Detect which cell encompasses the target text, then output its [x, y] center coordinate. 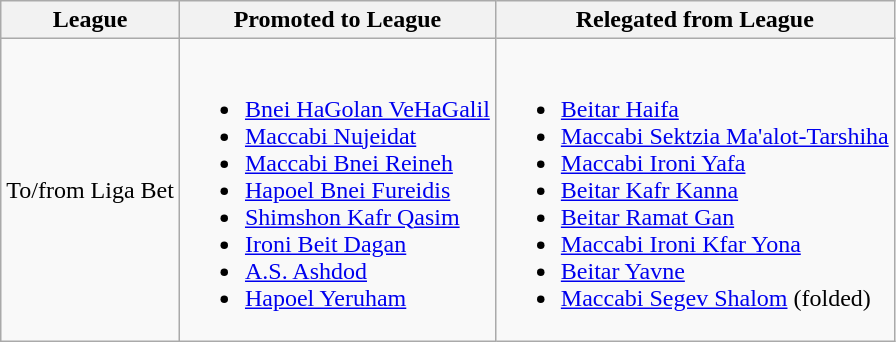
League [90, 20]
Bnei HaGolan VeHaGalilMaccabi NujeidatMaccabi Bnei ReinehHapoel Bnei FureidisShimshon Kafr QasimIroni Beit DaganA.S. AshdodHapoel Yeruham [337, 190]
To/from Liga Bet [90, 190]
Relegated from League [694, 20]
Promoted to League [337, 20]
